Search for the cell housing the specified text and yield its (X, Y) center coordinate. 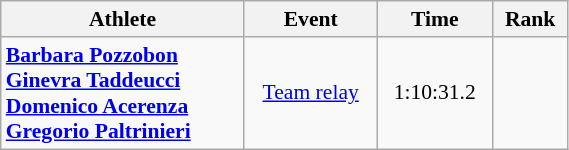
Time (434, 19)
Event (310, 19)
Athlete (123, 19)
Barbara PozzobonGinevra TaddeucciDomenico AcerenzaGregorio Paltrinieri (123, 93)
1:10:31.2 (434, 93)
Team relay (310, 93)
Rank (530, 19)
